Find where the given text appears and provide that cell's center as [X, Y] coordinate. 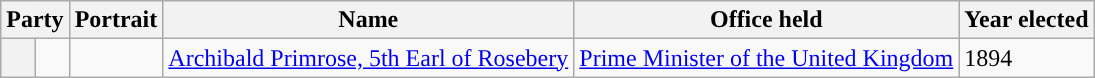
Office held [766, 20]
Name [368, 20]
1894 [1026, 58]
Party [35, 20]
Archibald Primrose, 5th Earl of Rosebery [368, 58]
Portrait [116, 20]
Prime Minister of the United Kingdom [766, 58]
Year elected [1026, 20]
